Provide the [x, y] coordinate of the cell's center where the given text is located.  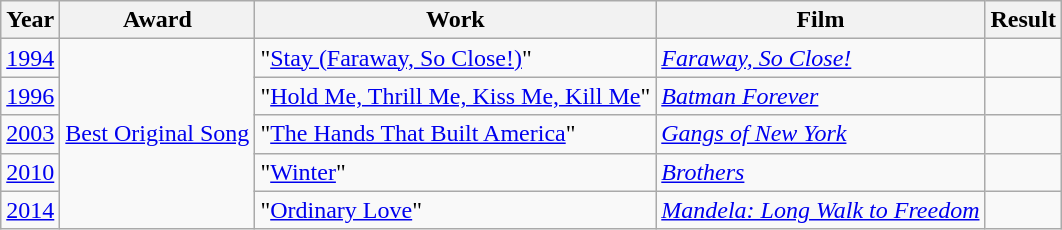
Mandela: Long Walk to Freedom [820, 210]
Brothers [820, 172]
Film [820, 20]
2010 [30, 172]
Batman Forever [820, 96]
"Hold Me, Thrill Me, Kiss Me, Kill Me" [456, 96]
Result [1023, 20]
1994 [30, 58]
2003 [30, 134]
Year [30, 20]
Award [158, 20]
Best Original Song [158, 134]
1996 [30, 96]
"Winter" [456, 172]
Work [456, 20]
2014 [30, 210]
Gangs of New York [820, 134]
"Stay (Faraway, So Close!)" [456, 58]
"The Hands That Built America" [456, 134]
Faraway, So Close! [820, 58]
"Ordinary Love" [456, 210]
